Provide the (X, Y) coordinate of the cell's center where the given text is located.  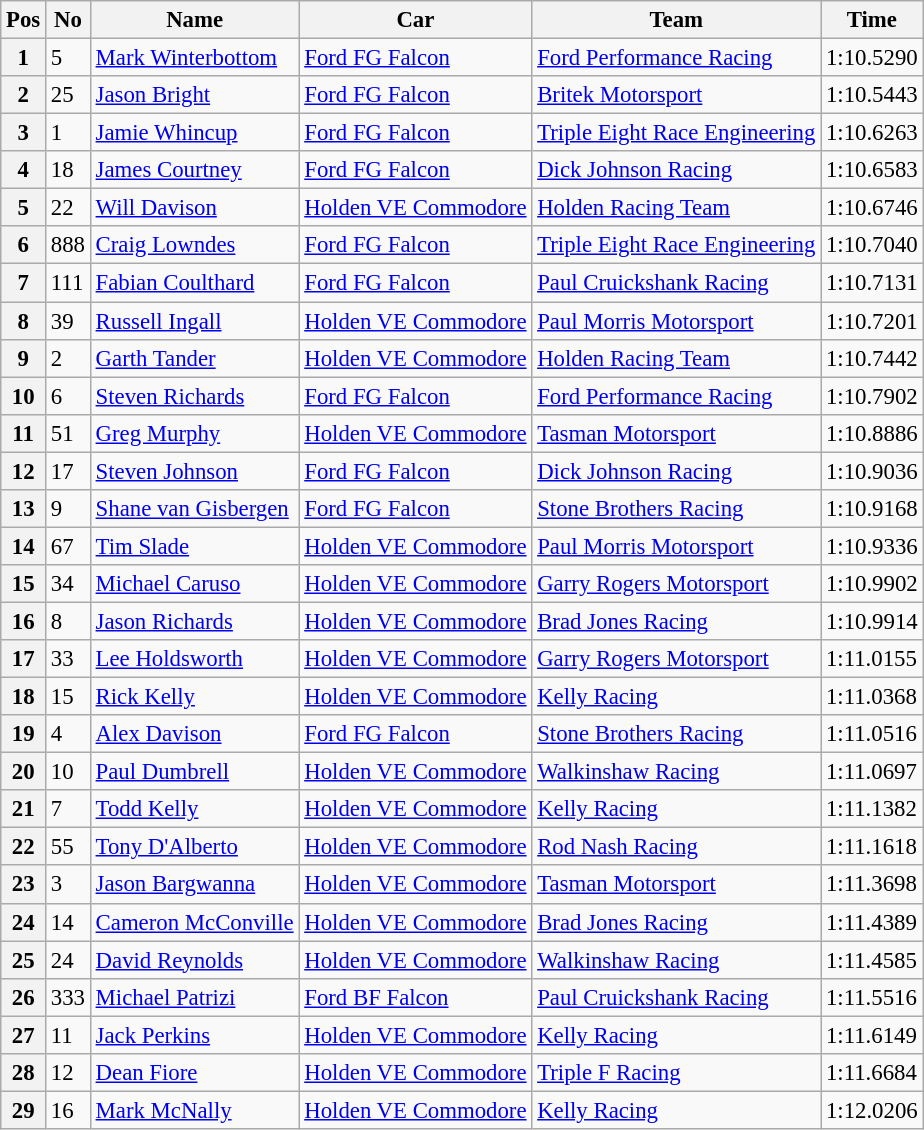
Mark Winterbottom (194, 58)
No (68, 20)
Shane van Gisbergen (194, 509)
1:10.6263 (872, 133)
Steven Johnson (194, 471)
55 (68, 847)
Britek Motorsport (676, 95)
Dean Fiore (194, 1073)
13 (24, 509)
1:10.7442 (872, 358)
1:11.0155 (872, 659)
23 (24, 885)
1:11.0516 (872, 734)
67 (68, 546)
Jamie Whincup (194, 133)
Steven Richards (194, 396)
Ford BF Falcon (416, 997)
1:10.9336 (872, 546)
Tony D'Alberto (194, 847)
David Reynolds (194, 960)
Team (676, 20)
Triple F Racing (676, 1073)
Jason Bargwanna (194, 885)
1:11.5516 (872, 997)
Russell Ingall (194, 321)
Todd Kelly (194, 809)
27 (24, 1035)
Garth Tander (194, 358)
Greg Murphy (194, 433)
1:10.8886 (872, 433)
1:11.6684 (872, 1073)
20 (24, 772)
Time (872, 20)
51 (68, 433)
21 (24, 809)
1:10.7902 (872, 396)
33 (68, 659)
1:10.7201 (872, 321)
Jason Bright (194, 95)
1:11.4585 (872, 960)
Tim Slade (194, 546)
Cameron McConville (194, 922)
Paul Dumbrell (194, 772)
1:10.5443 (872, 95)
39 (68, 321)
Jack Perkins (194, 1035)
26 (24, 997)
111 (68, 283)
1:11.1382 (872, 809)
1:10.9902 (872, 584)
Car (416, 20)
Jason Richards (194, 621)
Michael Patrizi (194, 997)
888 (68, 245)
1:10.6746 (872, 208)
1:10.6583 (872, 170)
Alex Davison (194, 734)
1:11.0368 (872, 697)
Michael Caruso (194, 584)
Lee Holdsworth (194, 659)
1:10.9168 (872, 509)
Will Davison (194, 208)
34 (68, 584)
1:11.1618 (872, 847)
333 (68, 997)
1:10.5290 (872, 58)
Name (194, 20)
1:11.0697 (872, 772)
1:10.9036 (872, 471)
Pos (24, 20)
19 (24, 734)
1:10.7040 (872, 245)
Fabian Coulthard (194, 283)
Rod Nash Racing (676, 847)
29 (24, 1110)
Mark McNally (194, 1110)
28 (24, 1073)
Craig Lowndes (194, 245)
Rick Kelly (194, 697)
1:10.7131 (872, 283)
James Courtney (194, 170)
1:11.6149 (872, 1035)
1:11.3698 (872, 885)
1:10.9914 (872, 621)
1:11.4389 (872, 922)
1:12.0206 (872, 1110)
